Provide the (X, Y) coordinate of the cell's center where the given text is located.  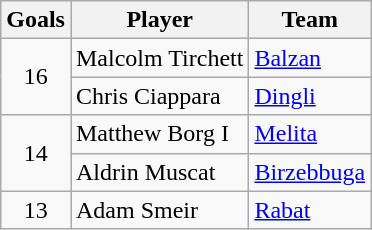
Birzebbuga (310, 172)
Balzan (310, 58)
Malcolm Tirchett (159, 58)
Goals (36, 20)
Team (310, 20)
Adam Smeir (159, 210)
Melita (310, 134)
Rabat (310, 210)
13 (36, 210)
16 (36, 77)
Chris Ciappara (159, 96)
Matthew Borg I (159, 134)
Player (159, 20)
Aldrin Muscat (159, 172)
14 (36, 153)
Dingli (310, 96)
